Capture the cell that displays the provided text and extract its [x, y] central coordinate. 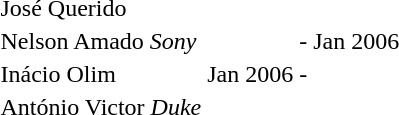
Jan 2006 [250, 74]
